Return the (x, y) coordinate for the center point of the cell that contains the specified text.  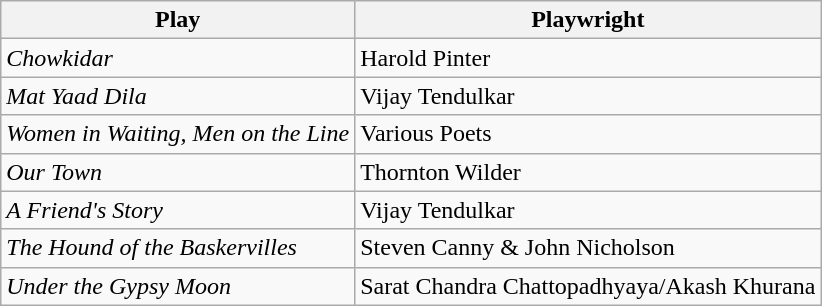
Thornton Wilder (588, 172)
Women in Waiting, Men on the Line (178, 134)
Under the Gypsy Moon (178, 286)
Our Town (178, 172)
Play (178, 20)
Harold Pinter (588, 58)
Chowkidar (178, 58)
Playwright (588, 20)
Mat Yaad Dila (178, 96)
Sarat Chandra Chattopadhyaya/Akash Khurana (588, 286)
The Hound of the Baskervilles (178, 248)
Various Poets (588, 134)
Steven Canny & John Nicholson (588, 248)
A Friend's Story (178, 210)
